Find where the given text appears and provide that cell's center as [x, y] coordinate. 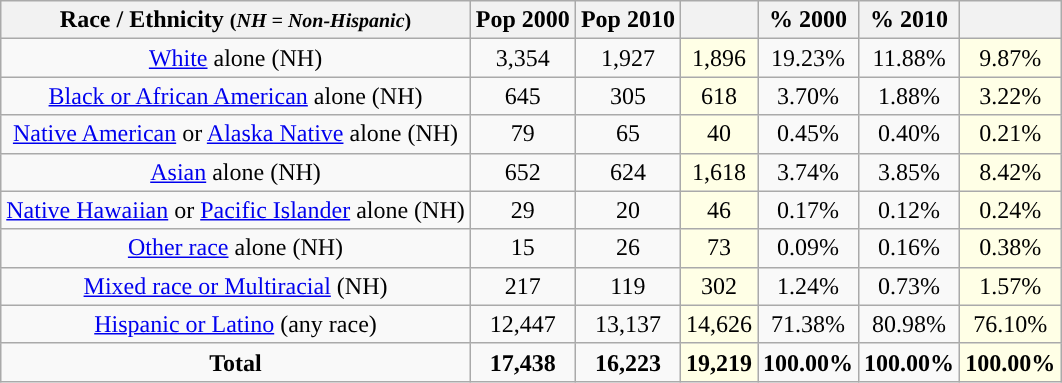
80.98% [910, 324]
% 2000 [808, 20]
1.24% [808, 286]
11.88% [910, 58]
29 [522, 210]
20 [628, 210]
Hispanic or Latino (any race) [236, 324]
8.42% [1010, 172]
Pop 2000 [522, 20]
3.22% [1010, 96]
% 2010 [910, 20]
0.09% [808, 248]
645 [522, 96]
624 [628, 172]
3,354 [522, 58]
71.38% [808, 324]
12,447 [522, 324]
652 [522, 172]
Mixed race or Multiracial (NH) [236, 286]
0.73% [910, 286]
17,438 [522, 362]
Pop 2010 [628, 20]
Other race alone (NH) [236, 248]
19.23% [808, 58]
0.12% [910, 210]
Native American or Alaska Native alone (NH) [236, 134]
46 [718, 210]
Native Hawaiian or Pacific Islander alone (NH) [236, 210]
0.40% [910, 134]
Race / Ethnicity (NH = Non-Hispanic) [236, 20]
302 [718, 286]
13,137 [628, 324]
618 [718, 96]
Total [236, 362]
3.74% [808, 172]
16,223 [628, 362]
26 [628, 248]
3.85% [910, 172]
305 [628, 96]
15 [522, 248]
76.10% [1010, 324]
Black or African American alone (NH) [236, 96]
1,927 [628, 58]
217 [522, 286]
1.57% [1010, 286]
0.21% [1010, 134]
79 [522, 134]
Asian alone (NH) [236, 172]
19,219 [718, 362]
14,626 [718, 324]
1,896 [718, 58]
0.45% [808, 134]
0.17% [808, 210]
73 [718, 248]
1.88% [910, 96]
0.38% [1010, 248]
0.24% [1010, 210]
119 [628, 286]
1,618 [718, 172]
3.70% [808, 96]
0.16% [910, 248]
9.87% [1010, 58]
White alone (NH) [236, 58]
65 [628, 134]
40 [718, 134]
